Identify which cell holds the provided text, then report its (X, Y) central coordinate. 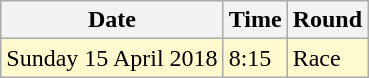
Date (112, 20)
Round (327, 20)
Sunday 15 April 2018 (112, 58)
8:15 (255, 58)
Time (255, 20)
Race (327, 58)
